Search for the cell housing the specified text and yield its [x, y] center coordinate. 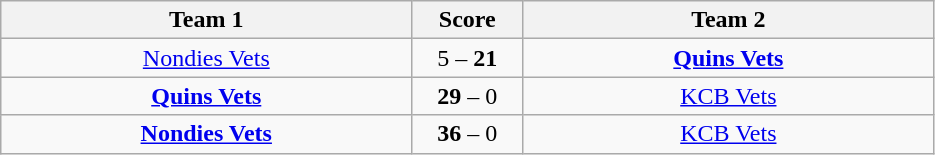
Score [468, 20]
29 – 0 [468, 96]
Team 1 [206, 20]
Team 2 [728, 20]
36 – 0 [468, 134]
5 – 21 [468, 58]
